Return [x, y] of the center of cell containing provided text 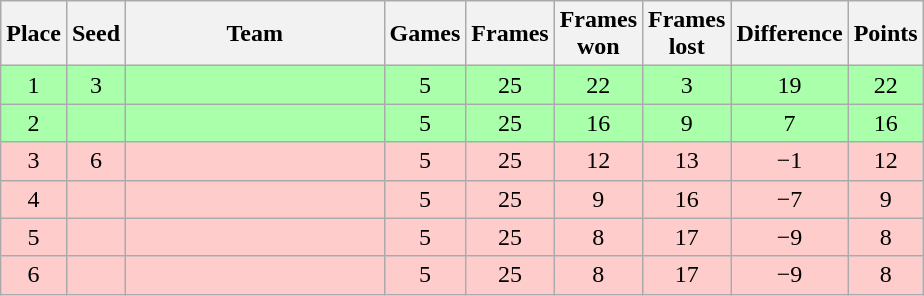
Difference [790, 34]
−7 [790, 199]
7 [790, 123]
Place [34, 34]
Points [886, 34]
Frames lost [687, 34]
19 [790, 85]
13 [687, 161]
2 [34, 123]
4 [34, 199]
Team [256, 34]
Games [425, 34]
Frames won [598, 34]
Seed [96, 34]
−1 [790, 161]
Frames [510, 34]
1 [34, 85]
